Pinpoint the cell where the given text exists, returning its (X, Y) midpoint coordinate. 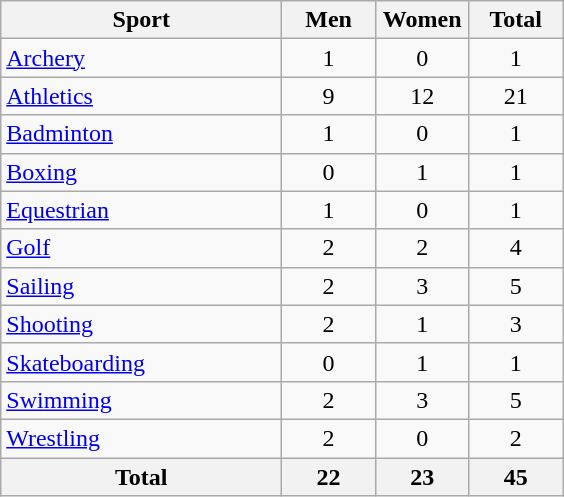
22 (329, 477)
Boxing (142, 172)
Shooting (142, 324)
Sport (142, 20)
Golf (142, 248)
45 (516, 477)
Swimming (142, 400)
Men (329, 20)
4 (516, 248)
Wrestling (142, 438)
21 (516, 96)
Badminton (142, 134)
23 (422, 477)
Archery (142, 58)
Athletics (142, 96)
12 (422, 96)
Sailing (142, 286)
Skateboarding (142, 362)
Equestrian (142, 210)
Women (422, 20)
9 (329, 96)
